Capture the cell that displays the provided text and extract its [x, y] central coordinate. 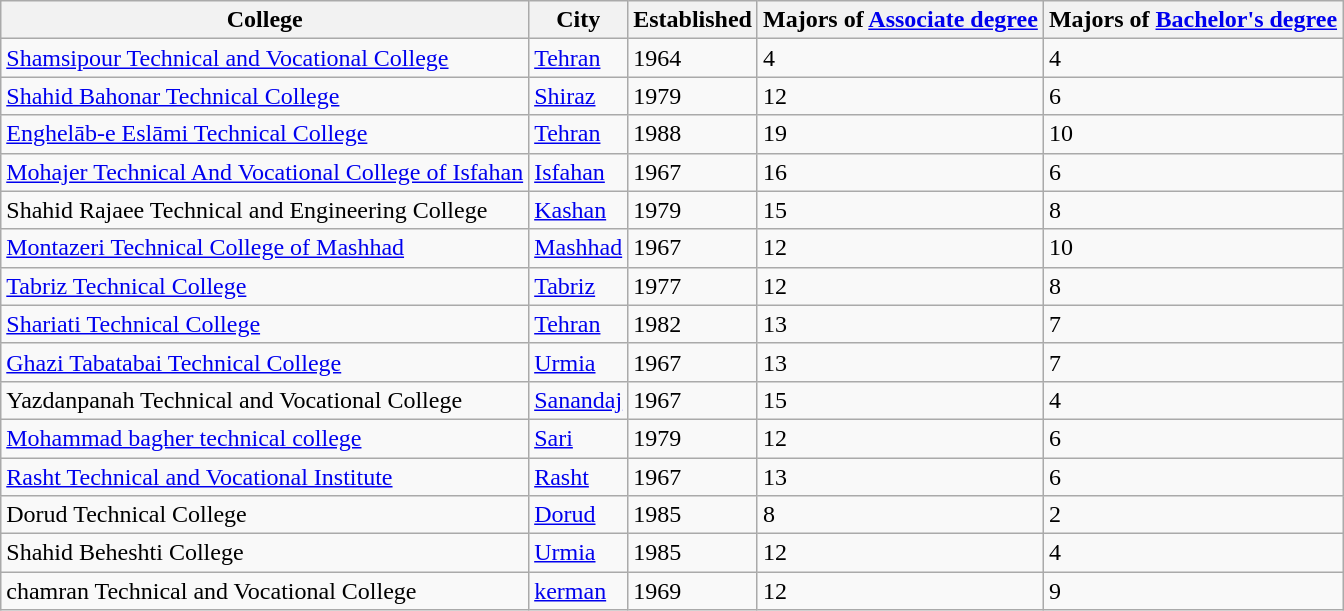
City [578, 20]
kerman [578, 591]
Montazeri Technical College of Mashhad [265, 248]
Mashhad [578, 248]
Enghelāb-e Eslāmi Technical College [265, 134]
1969 [693, 591]
Tabriz Technical College [265, 286]
Shahid Bahonar Technical College [265, 96]
Majors of Bachelor's degree [1192, 20]
Mohajer Technical And Vocational College of Isfahan [265, 172]
1964 [693, 58]
Dorud Technical College [265, 515]
Shariati Technical College [265, 324]
Majors of Associate degree [900, 20]
1977 [693, 286]
Shiraz [578, 96]
Established [693, 20]
Rasht [578, 477]
9 [1192, 591]
Ghazi Tabatabai Technical College [265, 362]
1988 [693, 134]
2 [1192, 515]
Kashan [578, 210]
Dorud [578, 515]
Isfahan [578, 172]
Tabriz [578, 286]
Sari [578, 438]
Yazdanpanah Technical and Vocational College [265, 400]
Rasht Technical and Vocational Institute [265, 477]
chamran Technical and Vocational College [265, 591]
College [265, 20]
1982 [693, 324]
Shamsipour Technical and Vocational College [265, 58]
Sanandaj [578, 400]
Mohammad bagher technical college [265, 438]
16 [900, 172]
19 [900, 134]
Shahid Beheshti College [265, 553]
Shahid Rajaee Technical and Engineering College [265, 210]
